Locate the cell with the specified text and output its [x, y] center coordinate. 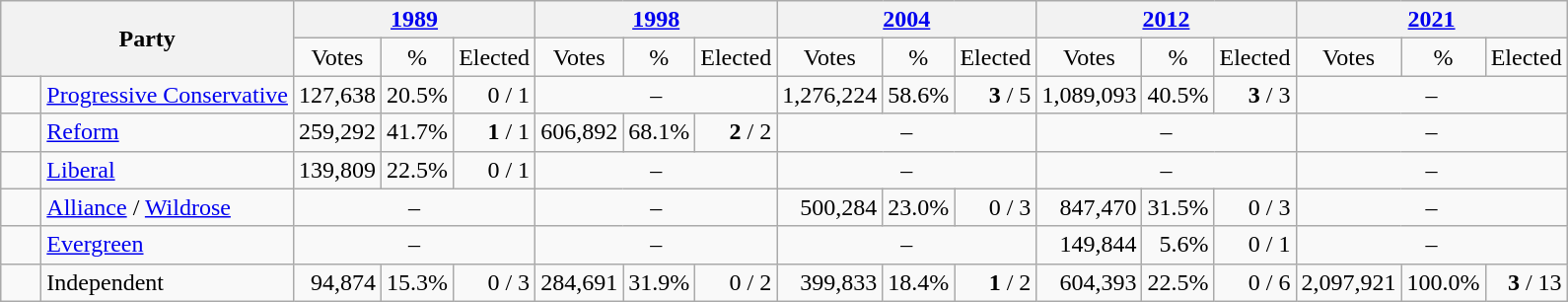
31.9% [659, 282]
40.5% [1177, 95]
127,638 [337, 95]
5.6% [1177, 245]
20.5% [418, 95]
100.0% [1444, 282]
Independent [168, 282]
Party [148, 38]
23.0% [919, 207]
847,470 [1089, 207]
Alliance / Wildrose [168, 207]
41.7% [418, 132]
94,874 [337, 282]
1 / 2 [996, 282]
18.4% [919, 282]
284,691 [580, 282]
604,393 [1089, 282]
3 / 13 [1527, 282]
31.5% [1177, 207]
139,809 [337, 170]
3 / 5 [996, 95]
Liberal [168, 170]
0 / 6 [1254, 282]
606,892 [580, 132]
1,089,093 [1089, 95]
Progressive Conservative [168, 95]
0 / 2 [736, 282]
3 / 3 [1254, 95]
Reform [168, 132]
2021 [1432, 20]
500,284 [830, 207]
149,844 [1089, 245]
399,833 [830, 282]
259,292 [337, 132]
2012 [1166, 20]
2,097,921 [1349, 282]
2 / 2 [736, 132]
2004 [907, 20]
1989 [414, 20]
1998 [657, 20]
Evergreen [168, 245]
58.6% [919, 95]
1,276,224 [830, 95]
1 / 1 [495, 132]
15.3% [418, 282]
68.1% [659, 132]
